Extract the (x, y) coordinate from the center of the cell holding the provided text.  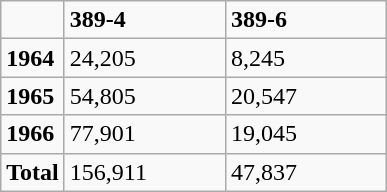
389-4 (144, 20)
389-6 (306, 20)
1965 (33, 96)
1966 (33, 134)
156,911 (144, 172)
19,045 (306, 134)
77,901 (144, 134)
20,547 (306, 96)
8,245 (306, 58)
24,205 (144, 58)
Total (33, 172)
1964 (33, 58)
47,837 (306, 172)
54,805 (144, 96)
